Return the (x, y) coordinate for the center point of the cell that contains the specified text.  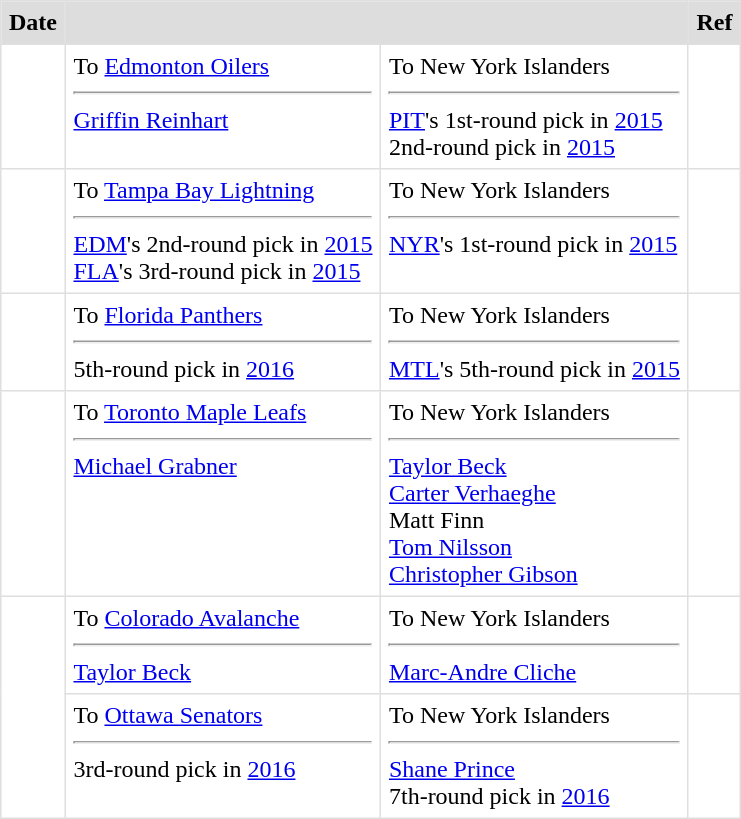
Date (33, 23)
To Toronto Maple Leafs Michael Grabner (222, 494)
Ref (714, 23)
To Edmonton Oilers Griffin Reinhart (222, 106)
To Tampa Bay Lightning EDM's 2nd-round pick in 2015FLA's 3rd-round pick in 2015 (222, 231)
To New York Islanders Shane Prince7th-round pick in 2016 (534, 756)
To New York Islanders Marc-Andre Cliche (534, 645)
To New York Islanders Taylor BeckCarter VerhaegheMatt FinnTom NilssonChristopher Gibson (534, 494)
To New York Islanders PIT's 1st-round pick in 20152nd-round pick in 2015 (534, 106)
To Colorado AvalancheTaylor Beck (222, 645)
To New York Islanders NYR's 1st-round pick in 2015 (534, 231)
To Florida Panthers 5th-round pick in 2016 (222, 342)
To New York Islanders MTL's 5th-round pick in 2015 (534, 342)
To Ottawa Senators3rd-round pick in 2016 (222, 756)
